Locate the cell with the specified text and output its (X, Y) center coordinate. 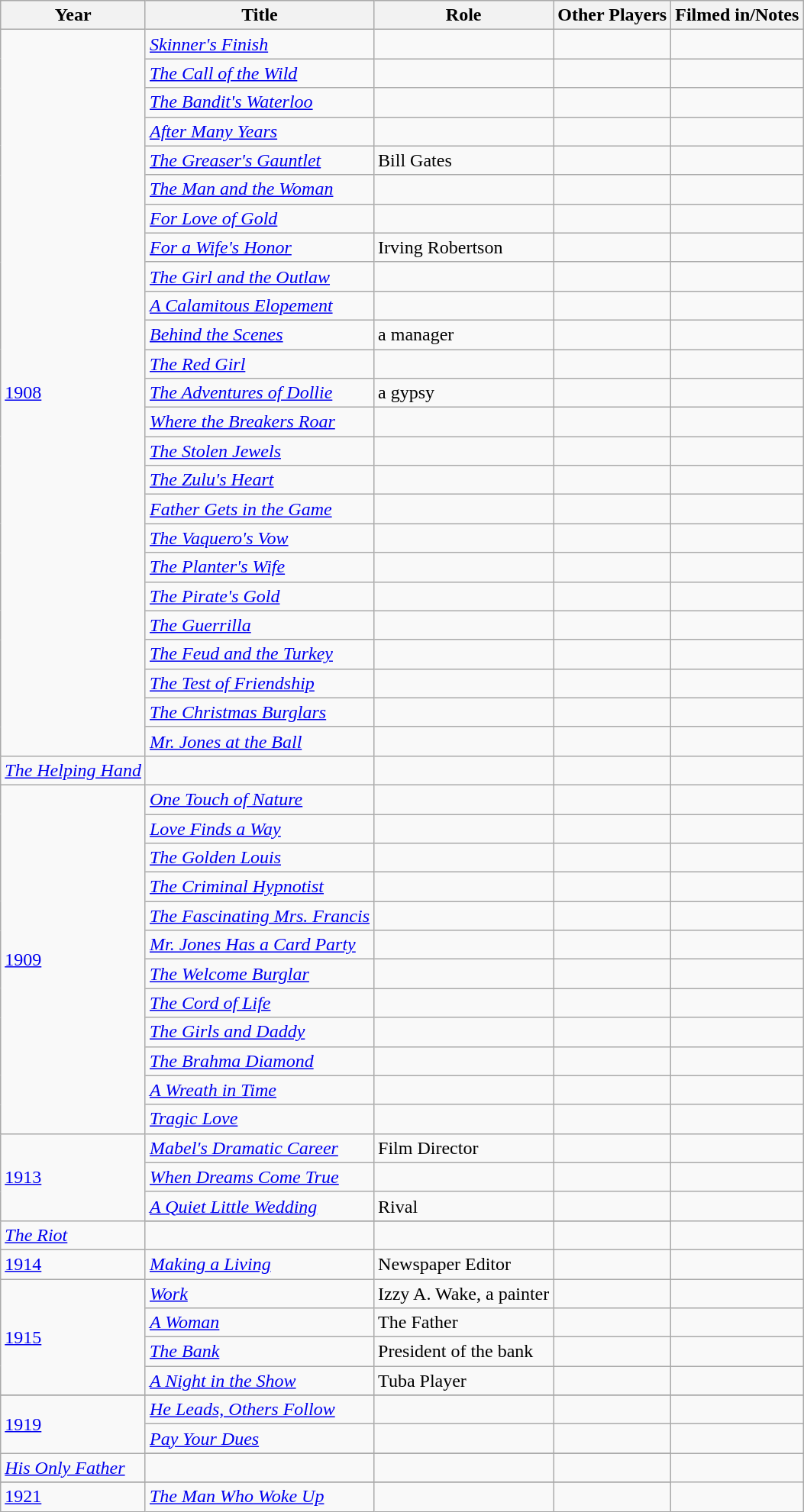
The Bandit's Waterloo (260, 102)
The Red Girl (260, 364)
Filmed in/Notes (738, 15)
Tragic Love (260, 1119)
Pay Your Dues (260, 1439)
The Father (464, 1323)
The Riot (73, 1235)
Making a Living (260, 1264)
1915 (73, 1337)
1914 (73, 1264)
Title (260, 15)
The Man Who Woke Up (260, 1497)
1919 (73, 1424)
The Planter's Wife (260, 567)
The Brahma Diamond (260, 1061)
The Guerrilla (260, 625)
One Touch of Nature (260, 799)
1908 (73, 393)
Father Gets in the Game (260, 509)
The Test of Friendship (260, 683)
Bill Gates (464, 160)
The Girls and Daddy (260, 1032)
His Only Father (73, 1468)
For Love of Gold (260, 218)
Role (464, 15)
The Vaquero's Vow (260, 538)
The Bank (260, 1352)
a gypsy (464, 393)
When Dreams Come True (260, 1177)
1921 (73, 1497)
Where the Breakers Roar (260, 422)
The Feud and the Turkey (260, 654)
Love Finds a Way (260, 828)
After Many Years (260, 131)
The Call of the Wild (260, 73)
Izzy A. Wake, a painter (464, 1294)
Work (260, 1294)
A Night in the Show (260, 1381)
A Quiet Little Wedding (260, 1206)
A Woman (260, 1323)
President of the bank (464, 1352)
The Stolen Jewels (260, 451)
Rival (464, 1206)
The Zulu's Heart (260, 480)
Behind the Scenes (260, 334)
Other Players (612, 15)
The Criminal Hypnotist (260, 887)
The Fascinating Mrs. Francis (260, 916)
Mr. Jones Has a Card Party (260, 945)
The Cord of Life (260, 1003)
The Adventures of Dollie (260, 393)
A Calamitous Elopement (260, 305)
The Pirate's Gold (260, 596)
Skinner's Finish (260, 44)
Newspaper Editor (464, 1264)
a manager (464, 334)
The Girl and the Outlaw (260, 276)
The Helping Hand (73, 770)
Film Director (464, 1148)
The Christmas Burglars (260, 712)
The Welcome Burglar (260, 974)
1909 (73, 959)
The Golden Louis (260, 858)
The Greaser's Gauntlet (260, 160)
The Man and the Woman (260, 189)
Irving Robertson (464, 247)
A Wreath in Time (260, 1090)
For a Wife's Honor (260, 247)
He Leads, Others Follow (260, 1410)
Tuba Player (464, 1381)
Mabel's Dramatic Career (260, 1148)
Mr. Jones at the Ball (260, 741)
Year (73, 15)
1913 (73, 1177)
